Capture the cell that displays the provided text and extract its (X, Y) central coordinate. 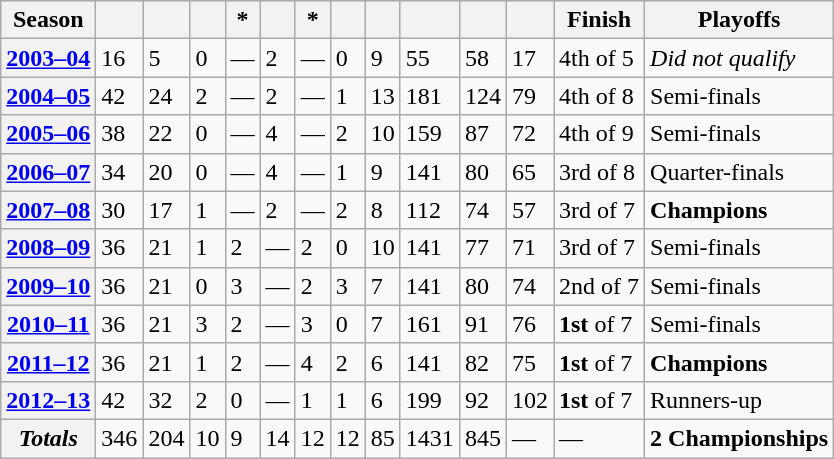
82 (482, 362)
Runners-up (740, 400)
65 (530, 172)
346 (120, 438)
13 (382, 96)
85 (382, 438)
87 (482, 134)
2003–04 (48, 58)
159 (430, 134)
181 (430, 96)
34 (120, 172)
79 (530, 96)
32 (166, 400)
2 Championships (740, 438)
Quarter-finals (740, 172)
2011–12 (48, 362)
112 (430, 210)
72 (530, 134)
8 (382, 210)
Totals (48, 438)
2007–08 (48, 210)
30 (120, 210)
Finish (600, 20)
14 (278, 438)
161 (430, 324)
1431 (430, 438)
22 (166, 134)
2004–05 (48, 96)
2010–11 (48, 324)
20 (166, 172)
3rd of 8 (600, 172)
55 (430, 58)
71 (530, 248)
102 (530, 400)
2006–07 (48, 172)
5 (166, 58)
204 (166, 438)
4th of 8 (600, 96)
4th of 9 (600, 134)
16 (120, 58)
2nd of 7 (600, 286)
Playoffs (740, 20)
199 (430, 400)
2008–09 (48, 248)
845 (482, 438)
58 (482, 58)
2009–10 (48, 286)
75 (530, 362)
38 (120, 134)
4th of 5 (600, 58)
77 (482, 248)
Did not qualify (740, 58)
2005–06 (48, 134)
92 (482, 400)
24 (166, 96)
2012–13 (48, 400)
Season (48, 20)
76 (530, 324)
91 (482, 324)
124 (482, 96)
57 (530, 210)
